From the cell containing the given text, extract its center point as [X, Y] coordinate. 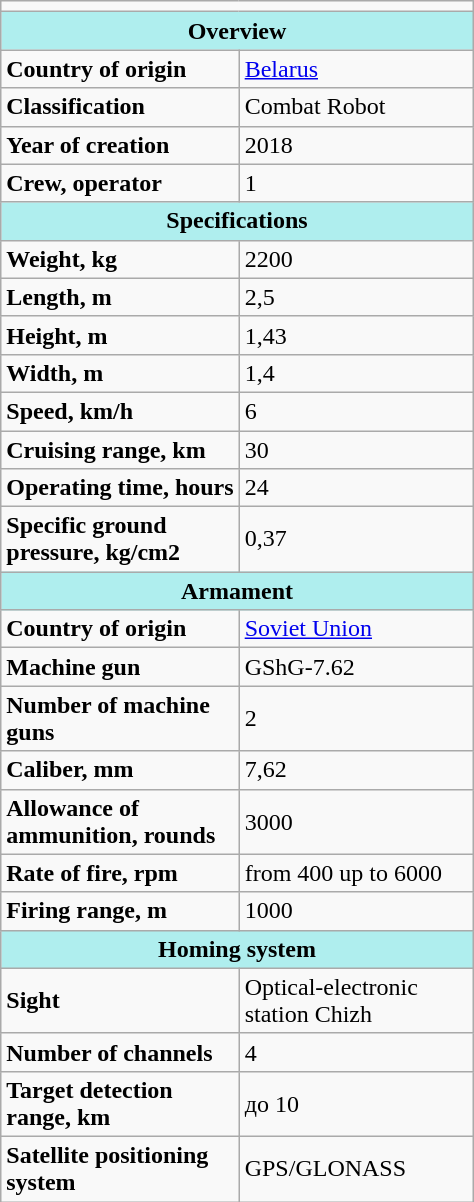
2018 [356, 145]
Number of channels [120, 1052]
Height, m [120, 335]
Specific ground pressure, kg/cm2 [120, 540]
2,5 [356, 297]
1,43 [356, 335]
Cruising range, km [120, 449]
1000 [356, 911]
2200 [356, 259]
Length, m [120, 297]
Specifications [237, 221]
1 [356, 183]
3000 [356, 822]
Crew, operator [120, 183]
Year of creation [120, 145]
Caliber, mm [120, 770]
1,4 [356, 373]
7,62 [356, 770]
Sight [120, 1000]
до 10 [356, 1104]
Width, m [120, 373]
30 [356, 449]
Overview [237, 31]
GShG-7.62 [356, 667]
Homing system [237, 949]
0,37 [356, 540]
Operating time, hours [120, 488]
Rate of fire, rpm [120, 873]
Belarus [356, 69]
Allowance of ammunition, rounds [120, 822]
from 400 up to 6000 [356, 873]
Satellite positioning system [120, 1168]
6 [356, 411]
2 [356, 718]
Armament [237, 591]
Soviet Union [356, 629]
Weight, kg [120, 259]
Speed, km/h [120, 411]
Optical-electronic station Chizh [356, 1000]
Classification [120, 107]
Number of machine guns [120, 718]
Combat Robot [356, 107]
GPS/GLONASS [356, 1168]
4 [356, 1052]
Machine gun [120, 667]
24 [356, 488]
Target detection range, km [120, 1104]
Firing range, m [120, 911]
